Scan for the cell matching the given text and deliver its (x, y) coordinate at center. 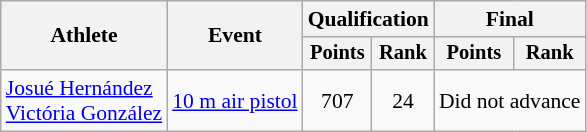
707 (338, 100)
24 (403, 100)
Athlete (84, 36)
Qualification (368, 19)
10 m air pistol (234, 100)
Josué HernándezVictória González (84, 100)
Event (234, 36)
Did not advance (510, 100)
Final (510, 19)
